Scan for the cell matching the given text and deliver its [x, y] coordinate at center. 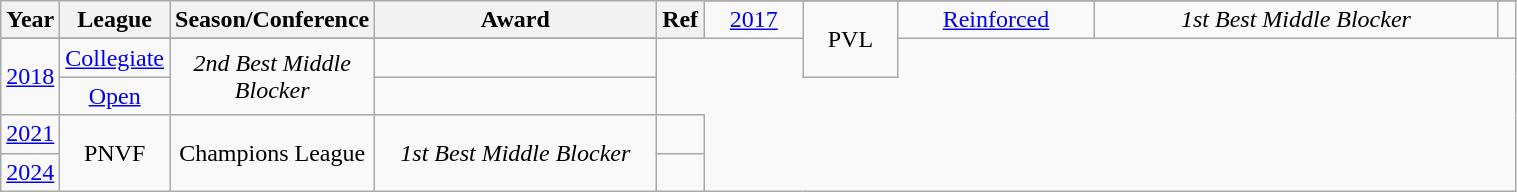
Award [516, 20]
Year [30, 20]
PNVF [115, 153]
Season/Conference [272, 20]
Collegiate [115, 58]
Open [115, 96]
2017 [754, 20]
2021 [30, 134]
PVL [850, 39]
League [115, 20]
2nd Best Middle Blocker [272, 77]
2024 [30, 172]
2018 [30, 77]
Ref [680, 20]
Champions League [272, 153]
Reinforced [996, 20]
